Pinpoint the cell where the given text exists, returning its (X, Y) midpoint coordinate. 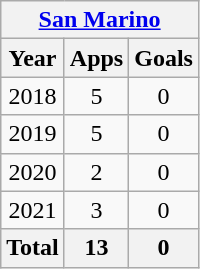
3 (96, 210)
13 (96, 248)
2019 (33, 134)
2 (96, 172)
2021 (33, 210)
Total (33, 248)
San Marino (100, 20)
Year (33, 58)
Apps (96, 58)
Goals (164, 58)
2018 (33, 96)
2020 (33, 172)
